Scan for the cell matching the given text and deliver its (x, y) coordinate at center. 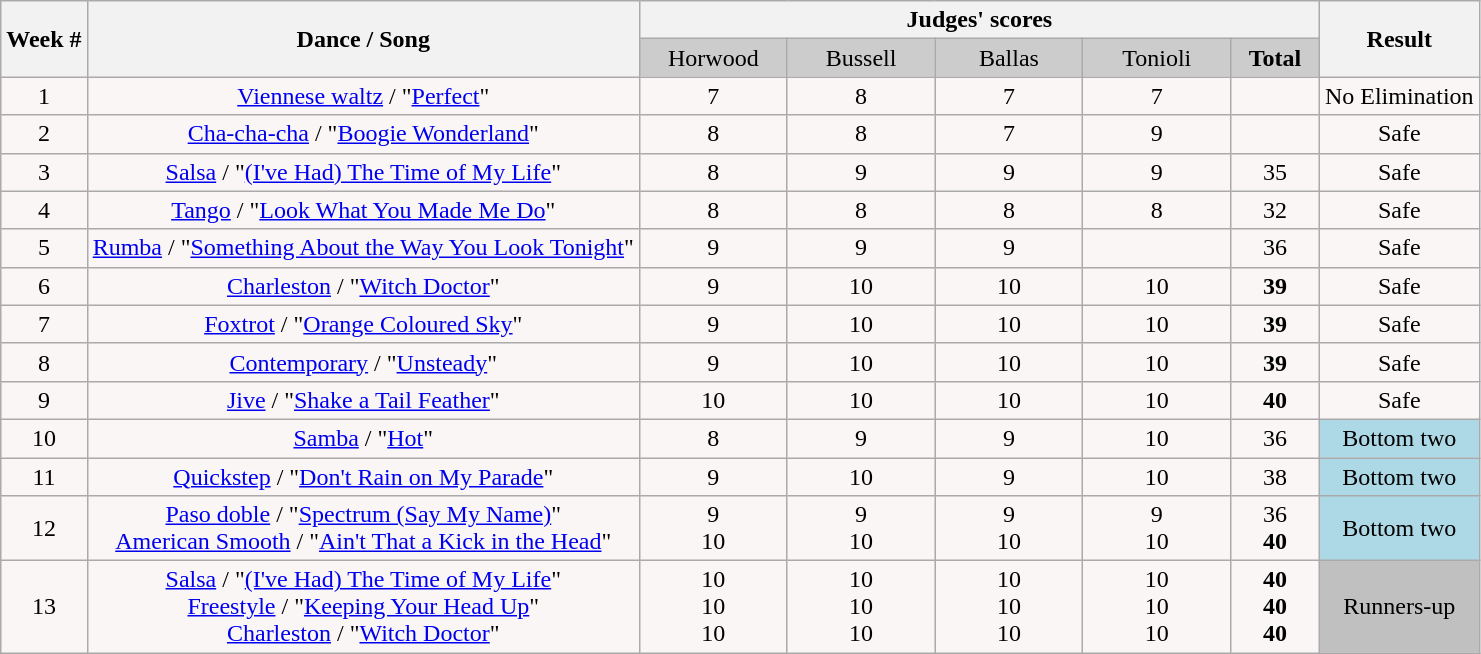
3640 (1276, 528)
4 (44, 210)
Tango / "Look What You Made Me Do" (363, 210)
2 (44, 134)
Runners-up (1399, 607)
35 (1276, 172)
Bussell (861, 58)
Cha-cha-cha / "Boogie Wonderland" (363, 134)
Judges' scores (979, 20)
Paso doble / "Spectrum (Say My Name)"American Smooth / "Ain't That a Kick in the Head" (363, 528)
Week # (44, 39)
Jive / "Shake a Tail Feather" (363, 400)
Contemporary / "Unsteady" (363, 362)
40 (1276, 400)
13 (44, 607)
Rumba / "Something About the Way You Look Tonight" (363, 248)
Salsa / "(I've Had) The Time of My Life"Freestyle / "Keeping Your Head Up"Charleston / "Witch Doctor" (363, 607)
Quickstep / "Don't Rain on My Parade" (363, 477)
38 (1276, 477)
32 (1276, 210)
Dance / Song (363, 39)
12 (44, 528)
5 (44, 248)
404040 (1276, 607)
Total (1276, 58)
Salsa / "(I've Had) The Time of My Life" (363, 172)
Charleston / "Witch Doctor" (363, 286)
No Elimination (1399, 96)
11 (44, 477)
1 (44, 96)
Foxtrot / "Orange Coloured Sky" (363, 324)
Viennese waltz / "Perfect" (363, 96)
3 (44, 172)
6 (44, 286)
Result (1399, 39)
Ballas (1009, 58)
Samba / "Hot" (363, 438)
Horwood (713, 58)
Tonioli (1157, 58)
